Return the (x, y) coordinate for the center point of the cell that contains the specified text.  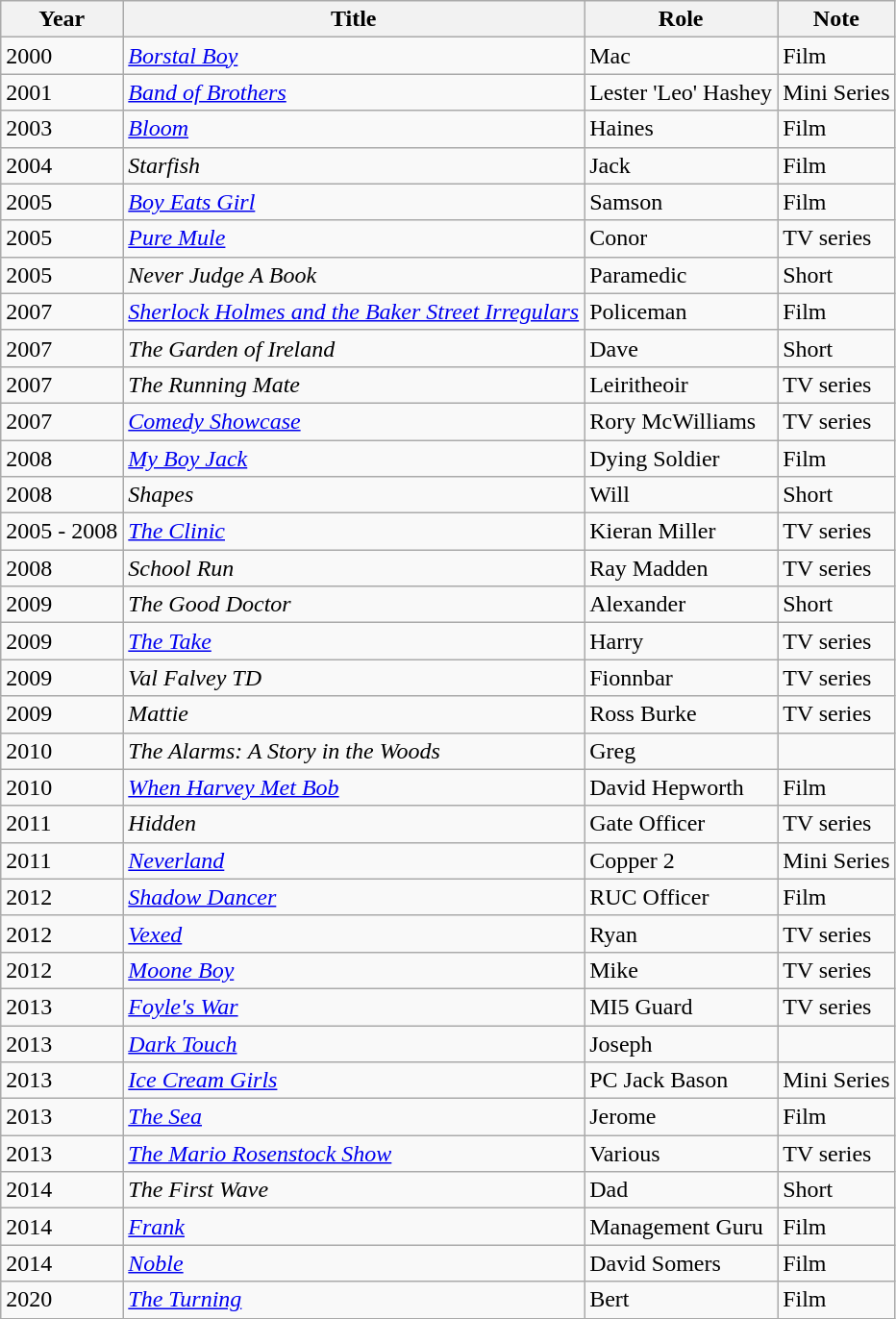
Moone Boy (354, 970)
Harry (681, 641)
Greg (681, 751)
Neverland (354, 860)
Mike (681, 970)
The Mario Rosenstock Show (354, 1154)
Jack (681, 165)
Hidden (354, 824)
Copper 2 (681, 860)
2001 (62, 92)
Band of Brothers (354, 92)
Gate Officer (681, 824)
David Somers (681, 1263)
Dark Touch (354, 1043)
The Good Doctor (354, 605)
2004 (62, 165)
2005 - 2008 (62, 532)
Kieran Miller (681, 532)
The Take (354, 641)
Jerome (681, 1117)
Joseph (681, 1043)
Alexander (681, 605)
Lester 'Leo' Hashey (681, 92)
Mac (681, 56)
The Turning (354, 1300)
My Boy Jack (354, 459)
Dave (681, 348)
Management Guru (681, 1227)
Pure Mule (354, 238)
Title (354, 19)
Leiritheoir (681, 385)
Frank (354, 1227)
Various (681, 1154)
The Clinic (354, 532)
Note (836, 19)
Borstal Boy (354, 56)
Rory McWilliams (681, 421)
Never Judge A Book (354, 275)
Mattie (354, 714)
Haines (681, 129)
The Alarms: A Story in the Woods (354, 751)
Bloom (354, 129)
The Garden of Ireland (354, 348)
Vexed (354, 933)
Policeman (681, 311)
When Harvey Met Bob (354, 787)
Shapes (354, 495)
Samson (681, 202)
RUC Officer (681, 897)
Noble (354, 1263)
2020 (62, 1300)
Year (62, 19)
Paramedic (681, 275)
Will (681, 495)
Ryan (681, 933)
Foyle's War (354, 1007)
Comedy Showcase (354, 421)
Fionnbar (681, 678)
Conor (681, 238)
The Sea (354, 1117)
The First Wave (354, 1190)
School Run (354, 568)
David Hepworth (681, 787)
Sherlock Holmes and the Baker Street Irregulars (354, 311)
Shadow Dancer (354, 897)
Bert (681, 1300)
Ray Madden (681, 568)
Boy Eats Girl (354, 202)
Ross Burke (681, 714)
2003 (62, 129)
Starfish (354, 165)
The Running Mate (354, 385)
Dying Soldier (681, 459)
Role (681, 19)
Val Falvey TD (354, 678)
MI5 Guard (681, 1007)
PC Jack Bason (681, 1081)
Dad (681, 1190)
2000 (62, 56)
Ice Cream Girls (354, 1081)
